Provide the (X, Y) coordinate of the cell's center where the given text is located.  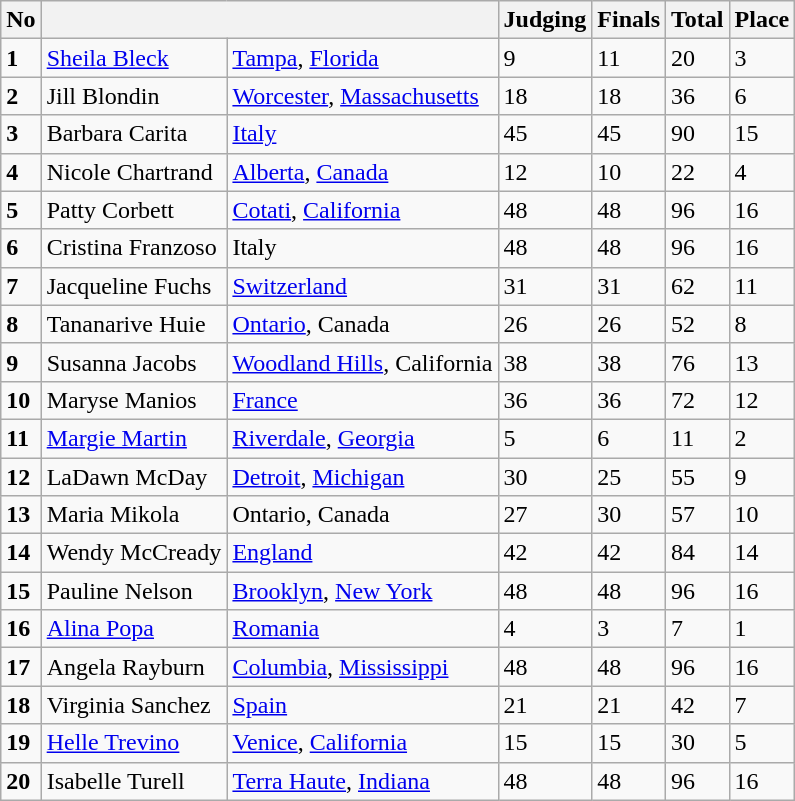
84 (698, 553)
Cotati, California (362, 210)
Wendy McCready (134, 553)
55 (698, 477)
Alberta, Canada (362, 172)
27 (545, 515)
Angela Rayburn (134, 667)
72 (698, 400)
52 (698, 324)
Margie Martin (134, 438)
Maryse Manios (134, 400)
57 (698, 515)
Jill Blondin (134, 96)
Detroit, Michigan (362, 477)
19 (21, 743)
Woodland Hills, California (362, 362)
Total (698, 20)
Isabelle Turell (134, 781)
LaDawn McDay (134, 477)
17 (21, 667)
Jacqueline Fuchs (134, 286)
Patty Corbett (134, 210)
No (21, 20)
22 (698, 172)
Brooklyn, New York (362, 591)
Columbia, Mississippi (362, 667)
62 (698, 286)
Terra Haute, Indiana (362, 781)
Maria Mikola (134, 515)
Sheila Bleck (134, 58)
90 (698, 134)
76 (698, 362)
Nicole Chartrand (134, 172)
Spain (362, 705)
Alina Popa (134, 629)
England (362, 553)
25 (629, 477)
Pauline Nelson (134, 591)
Barbara Carita (134, 134)
Finals (629, 20)
Tampa, Florida (362, 58)
Tananarive Huie (134, 324)
Riverdale, Georgia (362, 438)
France (362, 400)
Place (762, 20)
Judging (545, 20)
Romania (362, 629)
Helle Trevino (134, 743)
Virginia Sanchez (134, 705)
Worcester, Massachusetts (362, 96)
Cristina Franzoso (134, 248)
Switzerland (362, 286)
Venice, California (362, 743)
Susanna Jacobs (134, 362)
